Pinpoint the cell where the given text exists, returning its (x, y) midpoint coordinate. 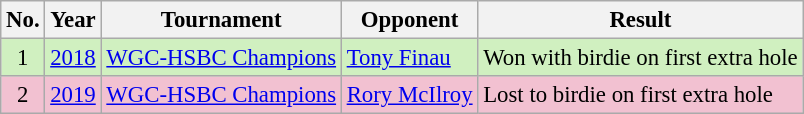
Won with birdie on first extra hole (640, 58)
Tournament (221, 20)
Result (640, 20)
2018 (73, 58)
Year (73, 20)
2019 (73, 95)
Rory McIlroy (410, 95)
Opponent (410, 20)
Lost to birdie on first extra hole (640, 95)
No. (23, 20)
1 (23, 58)
2 (23, 95)
Tony Finau (410, 58)
